Capture the cell that displays the provided text and extract its [X, Y] central coordinate. 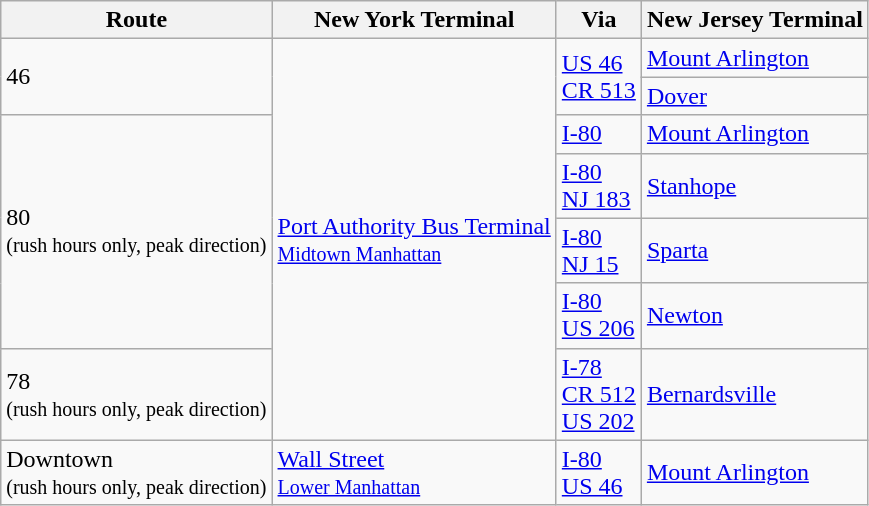
Via [598, 20]
Bernardsville [754, 394]
I-80 [598, 134]
I-80US 46 [598, 472]
I-80NJ 15 [598, 250]
US 46CR 513 [598, 77]
I-80US 206 [598, 316]
Downtown(rush hours only, peak direction) [136, 472]
Dover [754, 96]
I-80NJ 183 [598, 186]
I-78CR 512US 202 [598, 394]
46 [136, 77]
Newton [754, 316]
Stanhope [754, 186]
78(rush hours only, peak direction) [136, 394]
Wall StreetLower Manhattan [414, 472]
Port Authority Bus TerminalMidtown Manhattan [414, 240]
New Jersey Terminal [754, 20]
Route [136, 20]
New York Terminal [414, 20]
80(rush hours only, peak direction) [136, 232]
Sparta [754, 250]
